Return the (x, y) coordinate for the center point of the cell that contains the specified text.  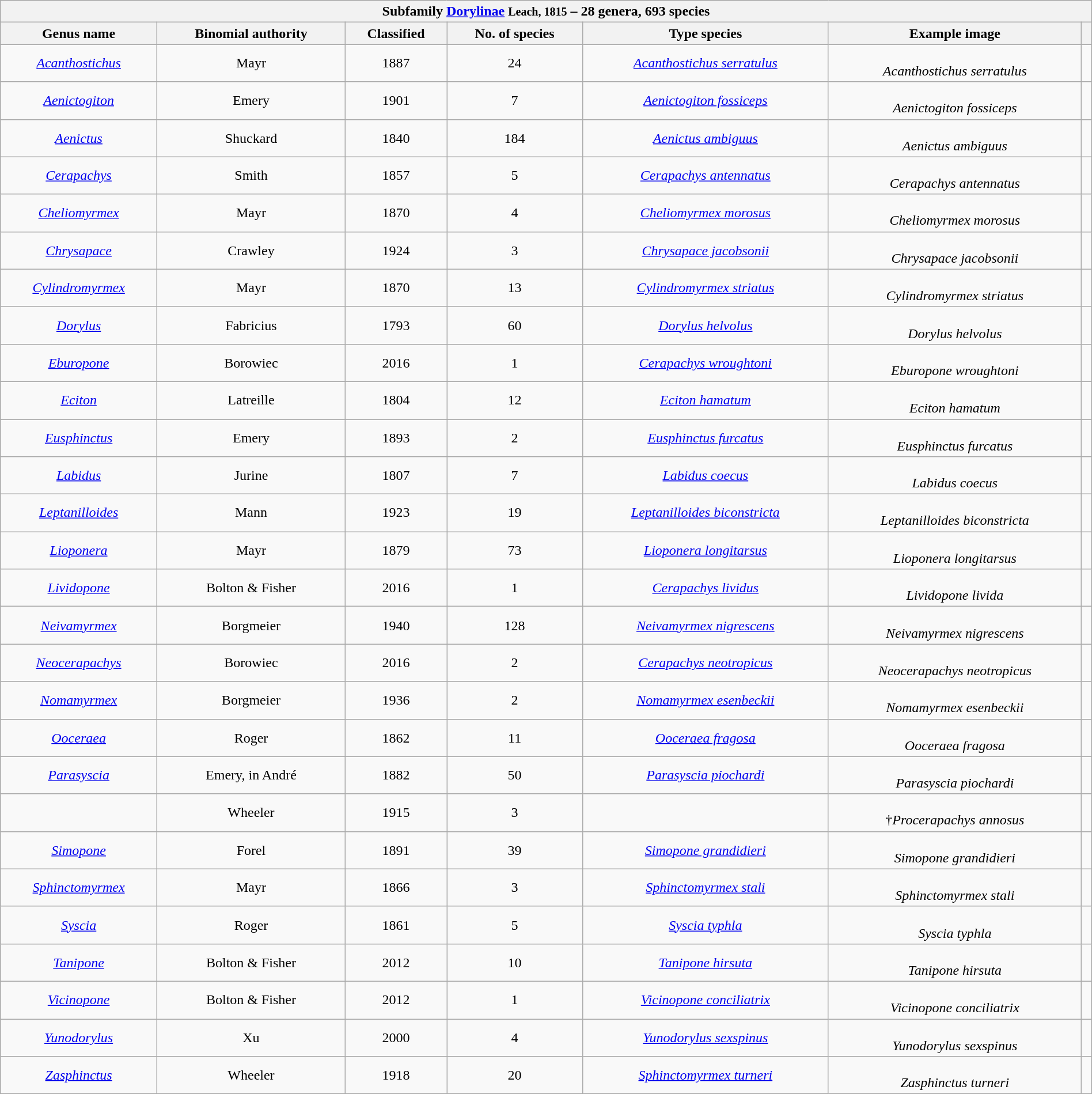
Yunodorylus (79, 1037)
1807 (396, 476)
24 (515, 63)
Nomamyrmex (79, 701)
2000 (396, 1037)
39 (515, 850)
1893 (396, 438)
1879 (396, 551)
Mann (251, 513)
Parasyscia (79, 775)
1891 (396, 850)
Eciton (79, 400)
Shuckard (251, 138)
Latreille (251, 400)
1940 (396, 626)
Cerapachys lividus (706, 588)
Subfamily Dorylinae Leach, 1815 – 28 genera, 693 species (546, 12)
20 (515, 1075)
1840 (396, 138)
No. of species (515, 33)
Cerapachys wroughtoni (706, 363)
Cylindromyrmex (79, 288)
1936 (396, 701)
Chrysapace (79, 250)
Syscia (79, 925)
Leptanilloides (79, 513)
Lividopone (79, 588)
1882 (396, 775)
10 (515, 962)
Neocerapachys neotropicus (955, 663)
19 (515, 513)
Crawley (251, 250)
†Procerapachys annosus (955, 812)
Fabricius (251, 325)
128 (515, 626)
Tanipone (79, 962)
11 (515, 737)
1804 (396, 400)
Neocerapachys (79, 663)
Sphinctomyrmex turneri (706, 1075)
Example image (955, 33)
Eburopone wroughtoni (955, 363)
12 (515, 400)
Sphinctomyrmex (79, 887)
Smith (251, 175)
1866 (396, 887)
Ooceraea (79, 737)
Lividopone livida (955, 588)
1918 (396, 1075)
Aenictogiton (79, 100)
Emery, in André (251, 775)
60 (515, 325)
Simopone (79, 850)
Type species (706, 33)
Dorylus (79, 325)
13 (515, 288)
73 (515, 551)
Eusphinctus (79, 438)
Xu (251, 1037)
184 (515, 138)
1923 (396, 513)
Cerapachys neotropicus (706, 663)
Jurine (251, 476)
Zasphinctus (79, 1075)
1901 (396, 100)
Forel (251, 850)
Acanthostichus (79, 63)
1862 (396, 737)
1861 (396, 925)
Zasphinctus turneri (955, 1075)
1924 (396, 250)
Classified (396, 33)
1915 (396, 812)
1887 (396, 63)
Neivamyrmex (79, 626)
Cheliomyrmex (79, 213)
Labidus (79, 476)
Genus name (79, 33)
50 (515, 775)
Binomial authority (251, 33)
1793 (396, 325)
Eburopone (79, 363)
Aenictus (79, 138)
Vicinopone (79, 1000)
Cerapachys (79, 175)
Lioponera (79, 551)
1857 (396, 175)
